Identify which cell holds the provided text, then report its (X, Y) central coordinate. 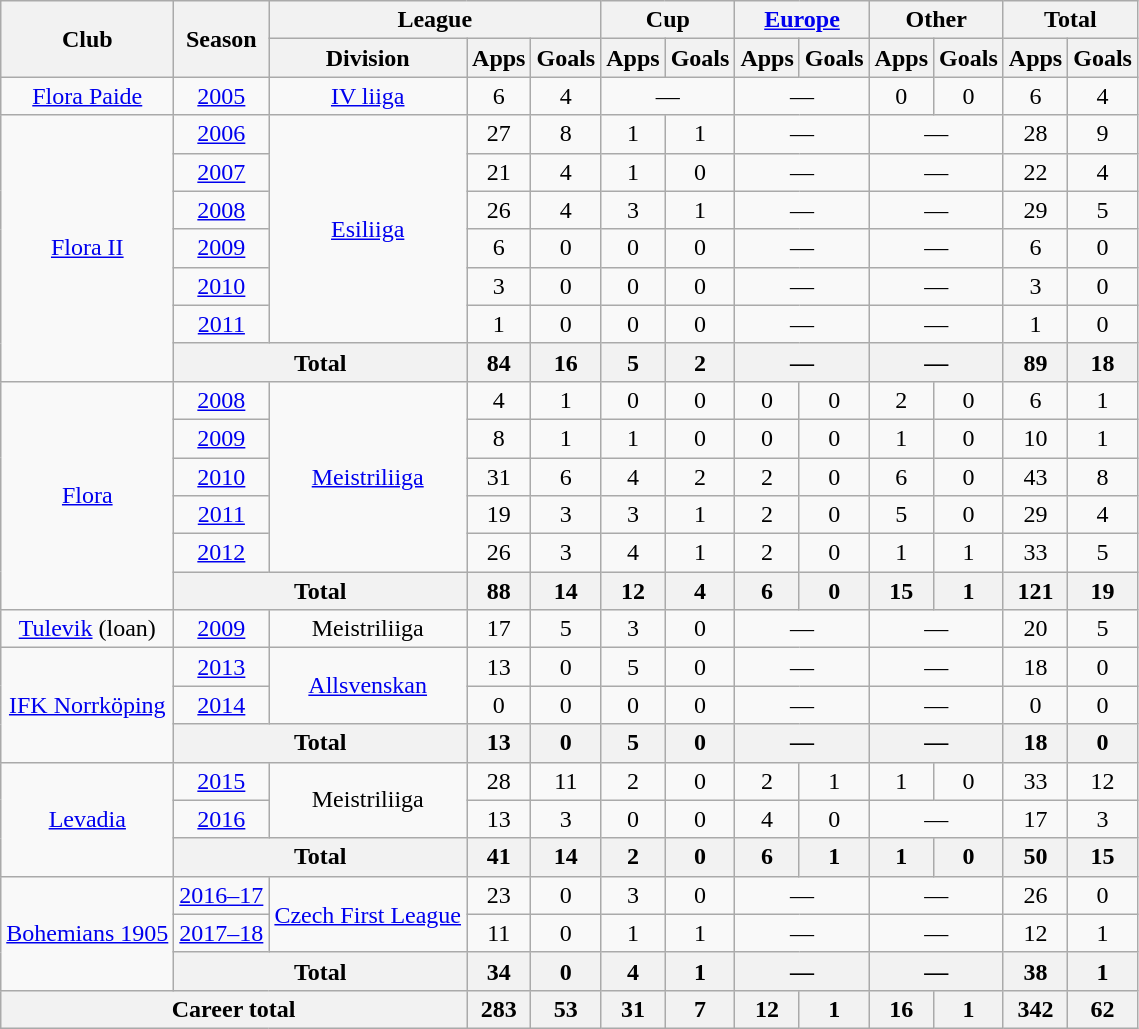
20 (1035, 629)
Career total (234, 1009)
Flora (88, 495)
121 (1035, 591)
Europe (802, 20)
88 (499, 591)
2017–18 (222, 933)
342 (1035, 1009)
9 (1103, 134)
IV liiga (368, 96)
22 (1035, 172)
2016 (222, 819)
Czech First League (368, 914)
Tulevik (loan) (88, 629)
2006 (222, 134)
89 (1035, 362)
23 (499, 895)
Club (88, 39)
27 (499, 134)
34 (499, 971)
2007 (222, 172)
Levadia (88, 819)
Other (936, 20)
283 (499, 1009)
50 (1035, 857)
7 (700, 1009)
Bohemians 1905 (88, 933)
2005 (222, 96)
Flora II (88, 248)
Season (222, 39)
38 (1035, 971)
Allsvenskan (368, 686)
53 (566, 1009)
League (435, 20)
Cup (668, 20)
41 (499, 857)
2016–17 (222, 895)
2015 (222, 781)
62 (1103, 1009)
43 (1035, 477)
Esiliiga (368, 229)
2014 (222, 705)
2012 (222, 553)
84 (499, 362)
21 (499, 172)
IFK Norrköping (88, 705)
Flora Paide (88, 96)
2013 (222, 667)
Division (368, 58)
10 (1035, 438)
